Output the [x, y] coordinate of the center of the cell containing the given text.  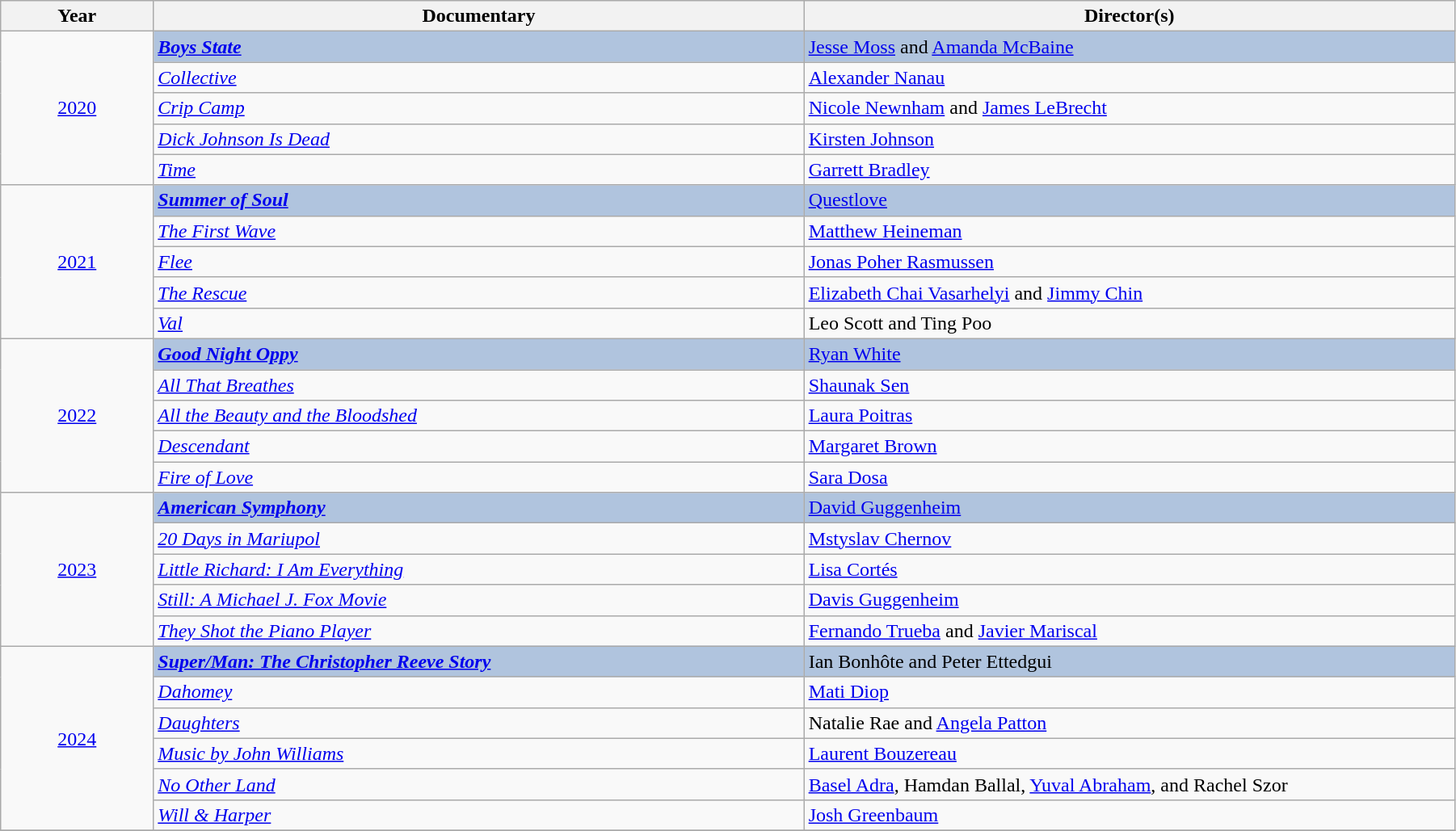
Davis Guggenheim [1130, 600]
Year [78, 16]
Josh Greenbaum [1130, 815]
Director(s) [1130, 16]
David Guggenheim [1130, 508]
No Other Land [478, 784]
All That Breathes [478, 385]
Mstyslav Chernov [1130, 539]
Questlove [1130, 200]
Nicole Newnham and James LeBrecht [1130, 108]
Still: A Michael J. Fox Movie [478, 600]
Matthew Heineman [1130, 231]
Documentary [478, 16]
Jonas Poher Rasmussen [1130, 262]
Music by John Williams [478, 753]
Fire of Love [478, 477]
American Symphony [478, 508]
2022 [78, 415]
The Rescue [478, 292]
2024 [78, 738]
Garrett Bradley [1130, 170]
Descendant [478, 447]
Little Richard: I Am Everything [478, 569]
Boys State [478, 47]
Margaret Brown [1130, 447]
Val [478, 323]
Basel Adra, Hamdan Ballal, Yuval Abraham, and Rachel Szor [1130, 784]
Natalie Rae and Angela Patton [1130, 723]
Flee [478, 262]
Dick Johnson Is Dead [478, 139]
Shaunak Sen [1130, 385]
20 Days in Mariupol [478, 539]
Leo Scott and Ting Poo [1130, 323]
Dahomey [478, 692]
Super/Man: The Christopher Reeve Story [478, 661]
Time [478, 170]
Jesse Moss and Amanda McBaine [1130, 47]
2020 [78, 108]
Lisa Cortés [1130, 569]
Laurent Bouzereau [1130, 753]
Ian Bonhôte and Peter Ettedgui [1130, 661]
Good Night Oppy [478, 354]
Daughters [478, 723]
Will & Harper [478, 815]
Alexander Nanau [1130, 78]
Sara Dosa [1130, 477]
All the Beauty and the Bloodshed [478, 416]
Fernando Trueba and Javier Mariscal [1130, 631]
Mati Diop [1130, 692]
They Shot the Piano Player [478, 631]
Ryan White [1130, 354]
Crip Camp [478, 108]
Collective [478, 78]
Kirsten Johnson [1130, 139]
Laura Poitras [1130, 416]
2021 [78, 262]
2023 [78, 569]
The First Wave [478, 231]
Summer of Soul [478, 200]
Elizabeth Chai Vasarhelyi and Jimmy Chin [1130, 292]
